Locate the cell with the specified text and output its [x, y] center coordinate. 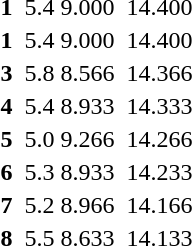
5.8 [40, 73]
8.966 [88, 205]
9.266 [88, 139]
5.2 [40, 205]
5.0 [40, 139]
5.3 [40, 172]
9.000 [88, 40]
8.566 [88, 73]
